Pinpoint the cell where the given text exists, returning its (X, Y) midpoint coordinate. 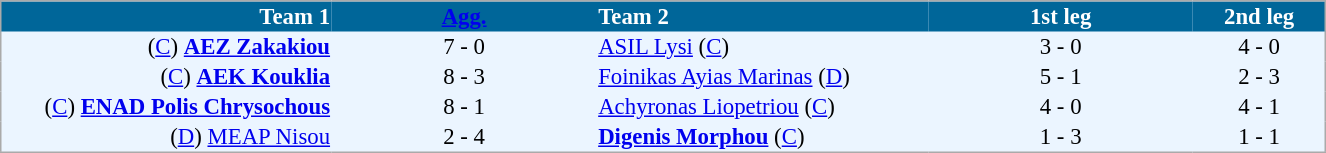
8 - 3 (464, 77)
2 - 3 (1260, 77)
1 - 3 (1060, 137)
ASIL Lysi (C) (762, 47)
2nd leg (1260, 16)
Foinikas Ayias Marinas (D) (762, 77)
Achyronas Liopetriou (C) (762, 107)
(C) AEK Kouklia (166, 77)
2 - 4 (464, 137)
1 - 1 (1260, 137)
Agg. (464, 16)
(D) MEAP Nisou (166, 137)
(C) ENAD Polis Chrysochous (166, 107)
Team 2 (762, 16)
3 - 0 (1060, 47)
1st leg (1060, 16)
(C) AEZ Zakakiou (166, 47)
7 - 0 (464, 47)
5 - 1 (1060, 77)
Digenis Morphou (C) (762, 137)
4 - 1 (1260, 107)
8 - 1 (464, 107)
Team 1 (166, 16)
